From the cell containing the given text, extract its center point as [x, y] coordinate. 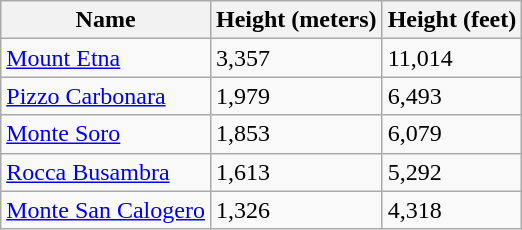
1,853 [296, 134]
3,357 [296, 58]
Height (meters) [296, 20]
5,292 [452, 172]
6,079 [452, 134]
1,326 [296, 210]
Height (feet) [452, 20]
Monte Soro [106, 134]
Monte San Calogero [106, 210]
Pizzo Carbonara [106, 96]
Rocca Busambra [106, 172]
1,613 [296, 172]
Name [106, 20]
Mount Etna [106, 58]
11,014 [452, 58]
1,979 [296, 96]
6,493 [452, 96]
4,318 [452, 210]
